Find where the given text appears and provide that cell's center as (x, y) coordinate. 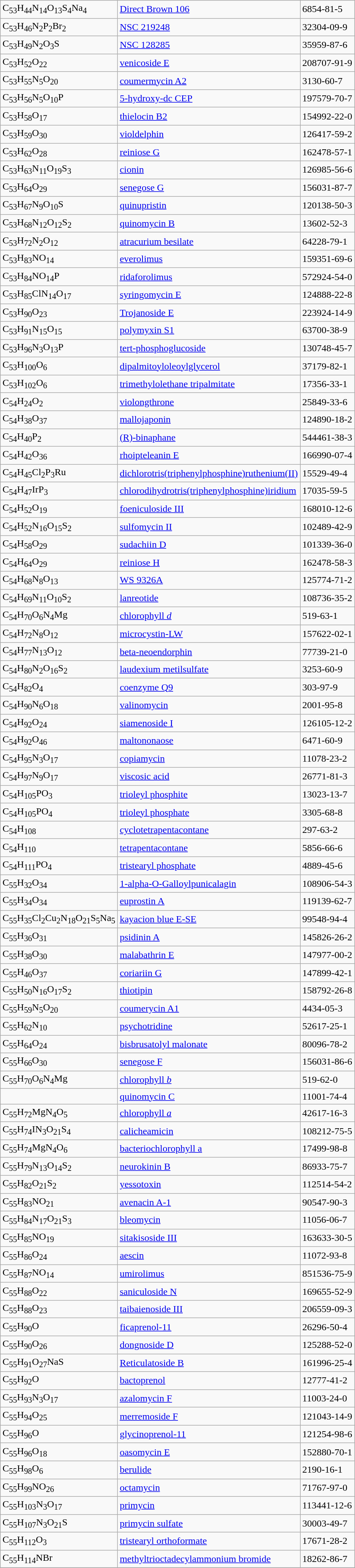
90547-90-3 (328, 1202)
cyclotetrapentacontane (209, 830)
valinomycin (209, 705)
C54H110 (59, 848)
25849-33-6 (328, 402)
121043-14-9 (328, 1416)
119139-62-7 (328, 901)
reiniose G (209, 152)
C55H59N5O20 (59, 1008)
C54H68N8O13 (59, 580)
C55H90O (59, 1327)
chlorodihydrotris(triphenylphosphine)iridium (209, 491)
taibaienoside III (209, 1309)
120138-50-3 (328, 206)
psychotridine (209, 1026)
C53H72N2O12 (59, 241)
senegose G (209, 188)
5856-66-6 (328, 848)
rhoipteleanin E (209, 455)
NSC 219248 (209, 27)
psidinin A (209, 937)
neurokinin B (209, 1166)
C53H46N2P2Br2 (59, 27)
108212-75-5 (328, 1131)
162478-57-1 (328, 152)
C55H88O23 (59, 1309)
octamycin (209, 1488)
544461-38-3 (328, 437)
C54H52N16O15S2 (59, 527)
152880-70-1 (328, 1452)
17035-59-5 (328, 491)
32304-09-9 (328, 27)
calicheamicin (209, 1131)
156031-87-7 (328, 188)
coenzyme Q9 (209, 687)
C53H96N3O13P (59, 348)
yessotoxin (209, 1184)
126417-59-2 (328, 134)
124888-22-8 (328, 295)
chlorophyll d (209, 616)
berulide (209, 1470)
NSC 128285 (209, 45)
C53H84NO14P (59, 277)
senegose F (209, 1062)
2001-95-8 (328, 705)
80096-78-2 (328, 1044)
quinomycin C (209, 1096)
C53H67N9O10S (59, 206)
C53H100O6 (59, 366)
C55H94O25 (59, 1416)
foeniculoside III (209, 509)
C53H59O30 (59, 134)
145826-26-2 (328, 937)
6471-60-9 (328, 741)
11003-24-0 (328, 1398)
C54H77N13O12 (59, 651)
519-62-0 (328, 1080)
C55H86O24 (59, 1256)
125288-52-0 (328, 1345)
trioleyl phosphate (209, 812)
147977-00-2 (328, 955)
156031-86-6 (328, 1062)
C55H88O22 (59, 1291)
3253-60-9 (328, 669)
147899-42-1 (328, 973)
dipalmitoyloleoylglycerol (209, 366)
30003-49-7 (328, 1523)
C53H52O22 (59, 63)
coumerycin A1 (209, 1008)
C55H64O24 (59, 1044)
3130-60-7 (328, 80)
C54H97N9O17 (59, 777)
trioleyl phosphite (209, 794)
C53H58O17 (59, 116)
C55H90O26 (59, 1345)
C55H35Cl2Cu2N18O21S5Na5 (59, 919)
mallojaponin (209, 420)
polymyxin S1 (209, 330)
C53H49N2O3S (59, 45)
C55H107N3O21S (59, 1523)
C55H82O21S2 (59, 1184)
chlorophyll b (209, 1080)
ficaprenol-11 (209, 1327)
C55H34O34 (59, 901)
113441-12-6 (328, 1505)
C55H66O30 (59, 1062)
851536-75-9 (328, 1273)
11056-06-7 (328, 1220)
13023-13-7 (328, 794)
coumermycin A2 (209, 80)
maltononaose (209, 741)
99548-94-4 (328, 919)
C53H55N5O20 (59, 80)
trimethylolethane tripalmitate (209, 384)
C54H105PO4 (59, 812)
125774-71-2 (328, 580)
C55H50N16O17S2 (59, 991)
C54H58O29 (59, 544)
C54H45Cl2P3Ru (59, 473)
157622-02-1 (328, 634)
2190-16-1 (328, 1470)
dongnoside D (209, 1345)
13602-52-3 (328, 223)
laudexium metilsulfate (209, 669)
71767-97-0 (328, 1488)
C54H95N3O17 (59, 758)
C54H90N6O18 (59, 705)
viscosic acid (209, 777)
merremoside F (209, 1416)
C54H47IrP3 (59, 491)
519-63-1 (328, 616)
206559-09-3 (328, 1309)
C55H32O34 (59, 884)
C54H82O4 (59, 687)
37179-82-1 (328, 366)
atracurium besilate (209, 241)
163633-30-5 (328, 1238)
1-alpha-O-Galloylpunicalagin (209, 884)
violdelphin (209, 134)
ridaforolimus (209, 277)
sitakisoside III (209, 1238)
C55H84N17O21S3 (59, 1220)
197579-70-7 (328, 98)
thiotipin (209, 991)
azalomycin F (209, 1398)
Trojanoside E (209, 313)
everolimus (209, 259)
C55H96O18 (59, 1452)
C55H46O37 (59, 973)
86933-75-7 (328, 1166)
tristearyl orthoformate (209, 1541)
siamenoside I (209, 723)
223924-14-9 (328, 313)
C53H62O28 (59, 152)
quinomycin B (209, 223)
572924-54-0 (328, 277)
126105-12-2 (328, 723)
tert-phosphoglucoside (209, 348)
77739-21-0 (328, 651)
syringomycin E (209, 295)
C55H114NBr (59, 1559)
venicoside E (209, 63)
C54H105PO3 (59, 794)
C53H63N11O19S3 (59, 170)
WS 9326A (209, 580)
C55H72MgN4O5 (59, 1113)
C54H92O24 (59, 723)
C53H68N12O12S2 (59, 223)
copiamycin (209, 758)
17671-28-2 (328, 1541)
161996-25-4 (328, 1363)
aescin (209, 1256)
beta-neoendorphin (209, 651)
C55H62N10 (59, 1026)
cionin (209, 170)
C54H42O36 (59, 455)
bisbrusatolyl malonate (209, 1044)
saniculoside N (209, 1291)
C54H69N11O10S2 (59, 598)
169655-52-9 (328, 1291)
C54H111PO4 (59, 865)
208707-91-9 (328, 63)
methyltrioctadecylammonium bromide (209, 1559)
reiniose H (209, 562)
(R)-binaphane (209, 437)
C53H90O23 (59, 313)
sulfomycin II (209, 527)
159351-69-6 (328, 259)
C55H87NO14 (59, 1273)
violongthrone (209, 402)
17356-33-1 (328, 384)
C54H40P2 (59, 437)
63700-38-9 (328, 330)
C55H74MgN4O6 (59, 1148)
C53H83NO14 (59, 259)
15529-49-4 (328, 473)
C55H79N13O14S2 (59, 1166)
C53H56N5O10P (59, 98)
dichlorotris(triphenylphosphine)ruthenium(II) (209, 473)
primycin (209, 1505)
C53H91N15O15 (59, 330)
euprostin A (209, 901)
52617-25-1 (328, 1026)
bactoprenol (209, 1380)
bacteriochlorophyll a (209, 1148)
bleomycin (209, 1220)
C54H72N8O12 (59, 634)
primycin sulfate (209, 1523)
108736-35-2 (328, 598)
126985-56-6 (328, 170)
C54H80N2O16S2 (59, 669)
4434-05-3 (328, 1008)
C55H93N3O17 (59, 1398)
C55H36O31 (59, 937)
C54H92O46 (59, 741)
124890-18-2 (328, 420)
C55H92O (59, 1380)
4889-45-6 (328, 865)
6854-81-5 (328, 9)
C55H74IN3O21S4 (59, 1131)
microcystin-LW (209, 634)
11072-93-8 (328, 1256)
11001-74-4 (328, 1096)
C54H64O29 (59, 562)
17499-98-8 (328, 1148)
C55H83NO21 (59, 1202)
C54H24O2 (59, 402)
tristearyl phosphate (209, 865)
C53H44N14O13S4Na4 (59, 9)
C55H103N3O17 (59, 1505)
C54H52O19 (59, 509)
malabathrin E (209, 955)
C55H70O6N4Mg (59, 1080)
tetrapentacontane (209, 848)
130748-45-7 (328, 348)
umirolimus (209, 1273)
303-97-9 (328, 687)
lanreotide (209, 598)
112514-54-2 (328, 1184)
297-63-2 (328, 830)
C55H99NO26 (59, 1488)
Direct Brown 106 (209, 9)
C53H64O29 (59, 188)
154992-22-0 (328, 116)
C55H98O6 (59, 1470)
glycinoprenol-11 (209, 1434)
3305-68-8 (328, 812)
64228-79-1 (328, 241)
C53H85ClN14O17 (59, 295)
121254-98-6 (328, 1434)
C55H96O (59, 1434)
thielocin B2 (209, 116)
26296-50-4 (328, 1327)
168010-12-6 (328, 509)
26771-81-3 (328, 777)
158792-26-8 (328, 991)
C55H85NO19 (59, 1238)
166990-07-4 (328, 455)
18262-86-7 (328, 1559)
sudachiin D (209, 544)
C55H38O30 (59, 955)
C54H108 (59, 830)
C53H102O6 (59, 384)
102489-42-9 (328, 527)
12777-41-2 (328, 1380)
11078-23-2 (328, 758)
kayacion blue E-SE (209, 919)
chlorophyll a (209, 1113)
oasomycin E (209, 1452)
108906-54-3 (328, 884)
5-hydroxy-dc CEP (209, 98)
C55H91O27NaS (59, 1363)
C54H38O37 (59, 420)
C55H112O3 (59, 1541)
35959-87-6 (328, 45)
42617-16-3 (328, 1113)
101339-36-0 (328, 544)
162478-58-3 (328, 562)
coriariin G (209, 973)
avenacin A-1 (209, 1202)
Reticulatoside B (209, 1363)
C54H70O6N4Mg (59, 616)
quinupristin (209, 206)
